Extract the [X, Y] coordinate from the center of the cell holding the provided text.  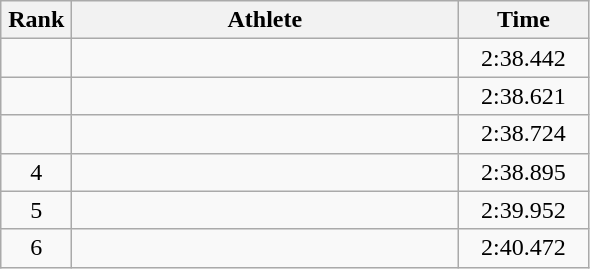
2:39.952 [524, 210]
2:38.895 [524, 172]
2:38.621 [524, 96]
6 [36, 248]
4 [36, 172]
5 [36, 210]
2:38.442 [524, 58]
2:38.724 [524, 134]
Athlete [265, 20]
Time [524, 20]
Rank [36, 20]
2:40.472 [524, 248]
